Determine the [x, y] coordinate at the center of the cell enclosing the given text.  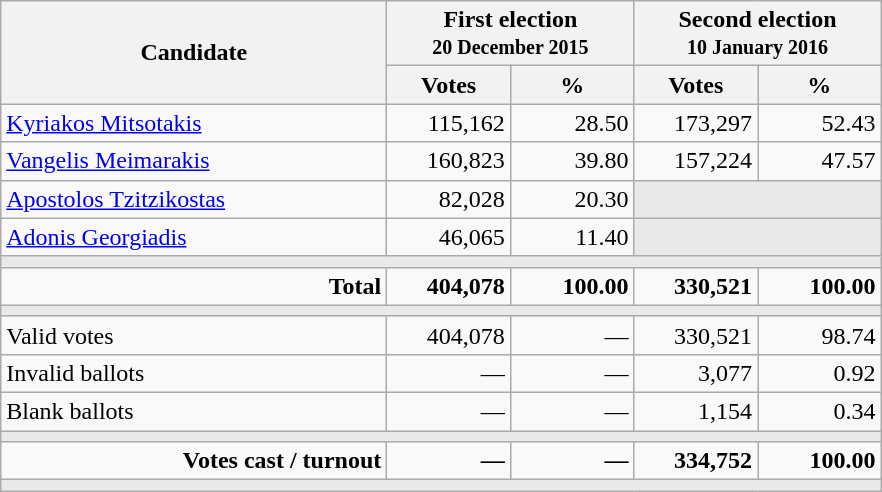
Adonis Georgiadis [194, 237]
82,028 [449, 199]
1,154 [696, 411]
334,752 [696, 461]
Second election10 January 2016 [758, 34]
0.34 [820, 411]
3,077 [696, 373]
Total [194, 286]
Apostolos Tzitzikostas [194, 199]
47.57 [820, 161]
20.30 [572, 199]
First election20 December 2015 [510, 34]
115,162 [449, 123]
28.50 [572, 123]
Votes cast / turnout [194, 461]
46,065 [449, 237]
Blank ballots [194, 411]
11.40 [572, 237]
39.80 [572, 161]
98.74 [820, 335]
Kyriakos Mitsotakis [194, 123]
157,224 [696, 161]
Vangelis Meimarakis [194, 161]
0.92 [820, 373]
Candidate [194, 52]
173,297 [696, 123]
160,823 [449, 161]
Valid votes [194, 335]
52.43 [820, 123]
Invalid ballots [194, 373]
